Return [x, y] of the center of cell containing provided text 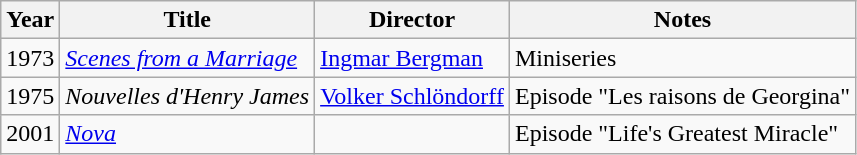
Nova [188, 134]
Nouvelles d'Henry James [188, 96]
Miniseries [682, 58]
2001 [30, 134]
Episode "Les raisons de Georgina" [682, 96]
1975 [30, 96]
1973 [30, 58]
Episode "Life's Greatest Miracle" [682, 134]
Ingmar Bergman [412, 58]
Scenes from a Marriage [188, 58]
Title [188, 20]
Year [30, 20]
Director [412, 20]
Volker Schlöndorff [412, 96]
Notes [682, 20]
